Pinpoint the cell where the given text exists, returning its [X, Y] midpoint coordinate. 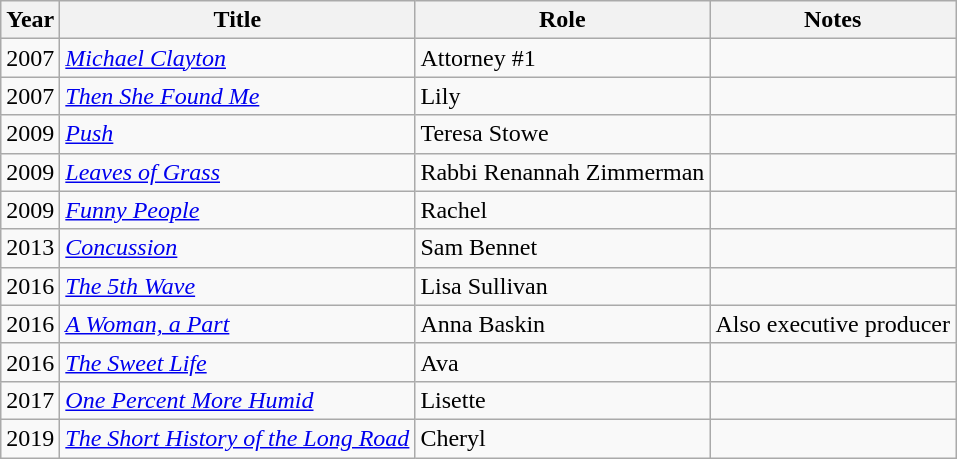
Rachel [562, 210]
Year [30, 20]
Notes [833, 20]
Michael Clayton [238, 58]
Push [238, 134]
Leaves of Grass [238, 172]
Sam Bennet [562, 248]
Lisa Sullivan [562, 286]
Then She Found Me [238, 96]
2017 [30, 400]
Also executive producer [833, 324]
Lisette [562, 400]
Funny People [238, 210]
Ava [562, 362]
Cheryl [562, 438]
Attorney #1 [562, 58]
One Percent More Humid [238, 400]
Concussion [238, 248]
Lily [562, 96]
Role [562, 20]
The Sweet Life [238, 362]
2019 [30, 438]
Anna Baskin [562, 324]
Rabbi Renannah Zimmerman [562, 172]
The Short History of the Long Road [238, 438]
The 5th Wave [238, 286]
2013 [30, 248]
A Woman, a Part [238, 324]
Title [238, 20]
Teresa Stowe [562, 134]
